Scan for the cell matching the given text and deliver its [X, Y] coordinate at center. 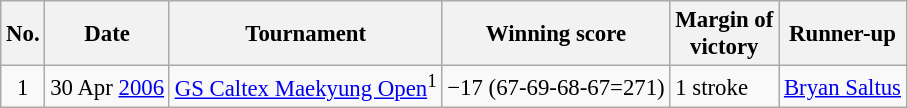
1 stroke [724, 87]
Margin ofvictory [724, 34]
Bryan Saltus [843, 87]
Winning score [556, 34]
30 Apr 2006 [107, 87]
Date [107, 34]
GS Caltex Maekyung Open1 [306, 87]
1 [23, 87]
Tournament [306, 34]
−17 (67-69-68-67=271) [556, 87]
No. [23, 34]
Runner-up [843, 34]
